Scan for the cell matching the given text and deliver its (X, Y) coordinate at center. 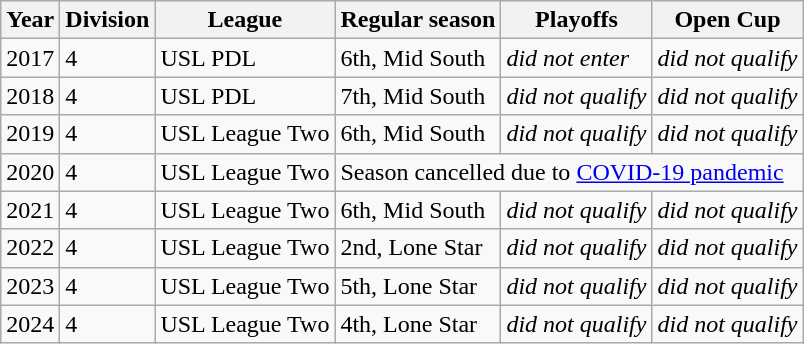
2019 (30, 134)
League (245, 20)
2021 (30, 210)
Season cancelled due to COVID-19 pandemic (569, 172)
5th, Lone Star (418, 286)
2018 (30, 96)
2017 (30, 58)
2nd, Lone Star (418, 248)
2022 (30, 248)
Year (30, 20)
2024 (30, 324)
2023 (30, 286)
Division (108, 20)
4th, Lone Star (418, 324)
Playoffs (576, 20)
Open Cup (728, 20)
did not enter (576, 58)
7th, Mid South (418, 96)
Regular season (418, 20)
2020 (30, 172)
